For the text-containing cell, return its midpoint in (X, Y) coordinate format. 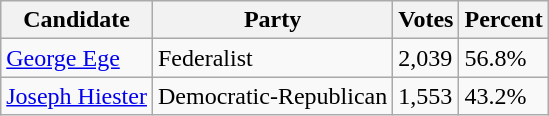
1,553 (426, 96)
Democratic-Republican (272, 96)
Joseph Hiester (77, 96)
Candidate (77, 20)
Percent (504, 20)
George Ege (77, 58)
56.8% (504, 58)
Party (272, 20)
Federalist (272, 58)
2,039 (426, 58)
43.2% (504, 96)
Votes (426, 20)
